Provide the [X, Y] coordinate of the cell's center where the given text is located.  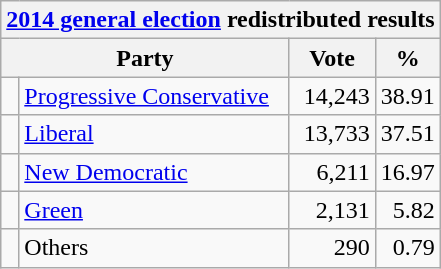
2,131 [332, 210]
Vote [332, 58]
14,243 [332, 96]
Party [145, 58]
5.82 [408, 210]
Others [154, 248]
37.51 [408, 134]
Liberal [154, 134]
13,733 [332, 134]
0.79 [408, 248]
6,211 [332, 172]
Green [154, 210]
% [408, 58]
290 [332, 248]
2014 general election redistributed results [220, 20]
38.91 [408, 96]
Progressive Conservative [154, 96]
16.97 [408, 172]
New Democratic [154, 172]
